Scan for the cell matching the given text and deliver its (x, y) coordinate at center. 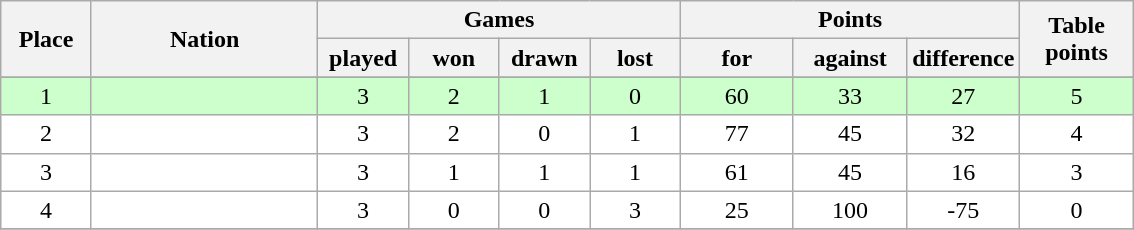
against (850, 58)
-75 (964, 210)
60 (736, 96)
for (736, 58)
16 (964, 172)
lost (636, 58)
25 (736, 210)
33 (850, 96)
77 (736, 134)
5 (1076, 96)
Place (46, 39)
won (454, 58)
Games (499, 20)
Points (850, 20)
Nation (204, 39)
played (364, 58)
Tablepoints (1076, 39)
61 (736, 172)
27 (964, 96)
100 (850, 210)
32 (964, 134)
drawn (544, 58)
difference (964, 58)
